Locate the cell with the specified text and output its (X, Y) center coordinate. 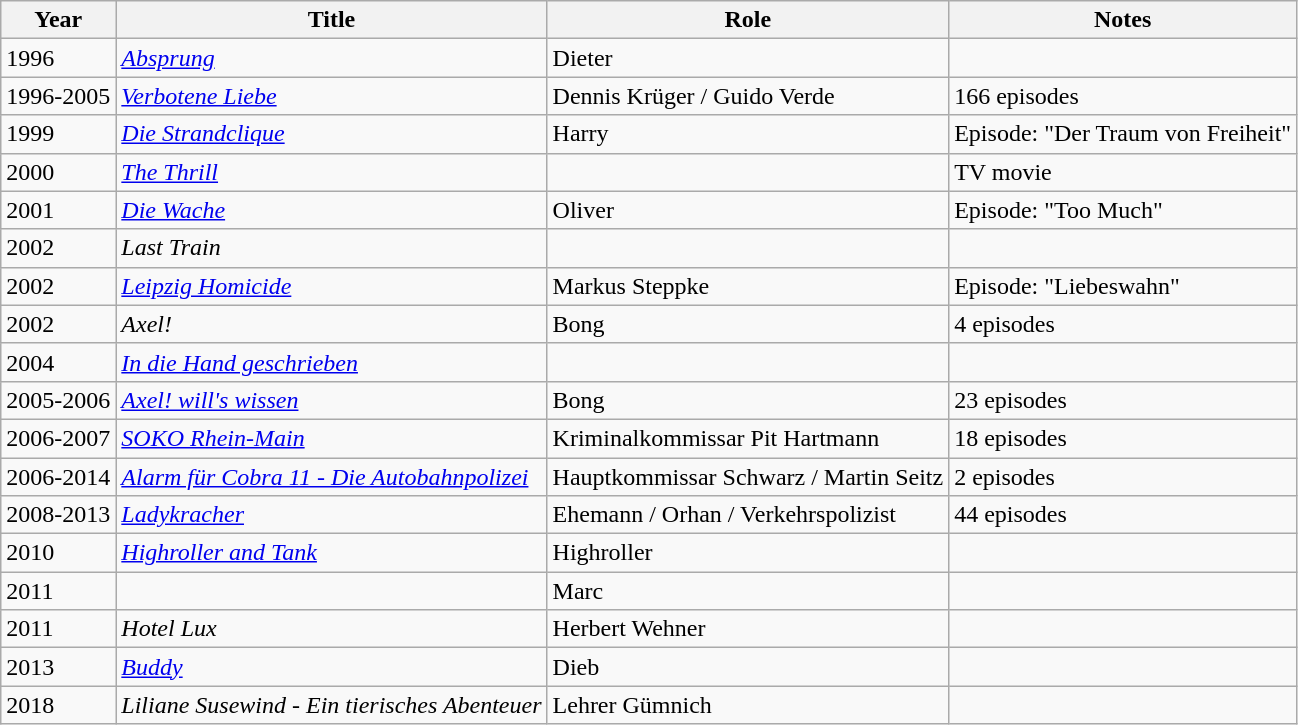
4 episodes (1123, 324)
Oliver (748, 210)
Role (748, 20)
Hotel Lux (332, 629)
Highroller and Tank (332, 553)
Lehrer Gümnich (748, 705)
2001 (58, 210)
2004 (58, 362)
Verbotene Liebe (332, 96)
Leipzig Homicide (332, 286)
Die Wache (332, 210)
166 episodes (1123, 96)
1996 (58, 58)
Episode: "Der Traum von Freiheit" (1123, 134)
Buddy (332, 667)
Dennis Krüger / Guido Verde (748, 96)
1996-2005 (58, 96)
The Thrill (332, 172)
Episode: "Too Much" (1123, 210)
Axel! (332, 324)
Die Strandclique (332, 134)
Dieb (748, 667)
Kriminalkommissar Pit Hartmann (748, 438)
2 episodes (1123, 477)
2008-2013 (58, 515)
1999 (58, 134)
2013 (58, 667)
2006-2007 (58, 438)
Marc (748, 591)
Ehemann / Orhan / Verkehrspolizist (748, 515)
18 episodes (1123, 438)
Last Train (332, 248)
Title (332, 20)
2010 (58, 553)
2005-2006 (58, 400)
Highroller (748, 553)
Dieter (748, 58)
SOKO Rhein-Main (332, 438)
Harry (748, 134)
Ladykracher (332, 515)
Alarm für Cobra 11 - Die Autobahnpolizei (332, 477)
In die Hand geschrieben (332, 362)
2006-2014 (58, 477)
TV movie (1123, 172)
2018 (58, 705)
Herbert Wehner (748, 629)
Hauptkommissar Schwarz / Martin Seitz (748, 477)
Markus Steppke (748, 286)
23 episodes (1123, 400)
Absprung (332, 58)
2000 (58, 172)
44 episodes (1123, 515)
Year (58, 20)
Episode: "Liebeswahn" (1123, 286)
Notes (1123, 20)
Liliane Susewind - Ein tierisches Abenteuer (332, 705)
Axel! will's wissen (332, 400)
